Provide the (x, y) coordinate of the cell's center where the given text is located.  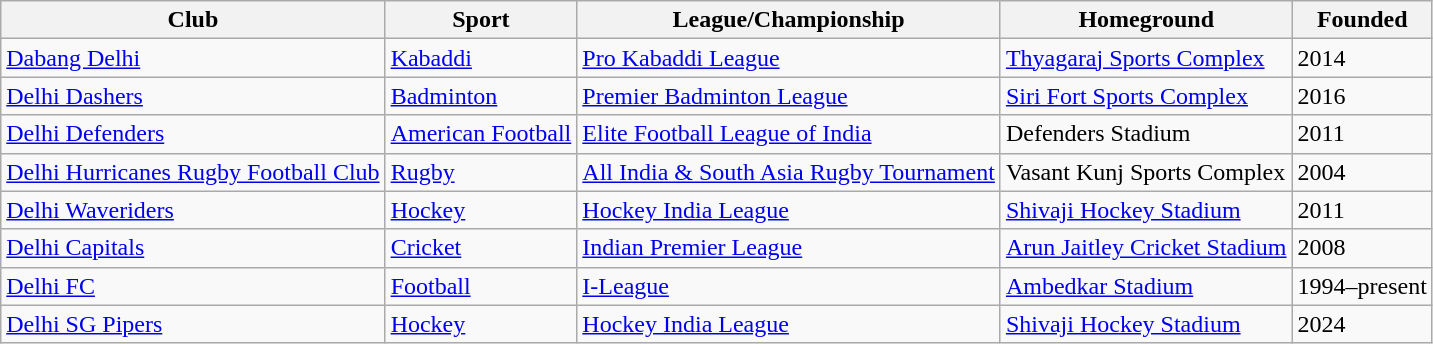
Indian Premier League (789, 248)
Dabang Delhi (193, 58)
Delhi SG Pipers (193, 324)
League/Championship (789, 20)
2016 (1362, 96)
American Football (481, 134)
Badminton (481, 96)
Delhi Dashers (193, 96)
2004 (1362, 172)
2014 (1362, 58)
Ambedkar Stadium (1146, 286)
Delhi FC (193, 286)
Arun Jaitley Cricket Stadium (1146, 248)
I-League (789, 286)
Cricket (481, 248)
Club (193, 20)
Kabaddi (481, 58)
Siri Fort Sports Complex (1146, 96)
Delhi Hurricanes Rugby Football Club (193, 172)
2024 (1362, 324)
2008 (1362, 248)
Founded (1362, 20)
Thyagaraj Sports Complex (1146, 58)
Elite Football League of India (789, 134)
1994–present (1362, 286)
Homeground (1146, 20)
Vasant Kunj Sports Complex (1146, 172)
Delhi Capitals (193, 248)
Defenders Stadium (1146, 134)
Delhi Waveriders (193, 210)
Delhi Defenders (193, 134)
Football (481, 286)
Sport (481, 20)
Pro Kabaddi League (789, 58)
All India & South Asia Rugby Tournament (789, 172)
Rugby (481, 172)
Premier Badminton League (789, 96)
